Return the (X, Y) coordinate for the center point of the cell that contains the specified text.  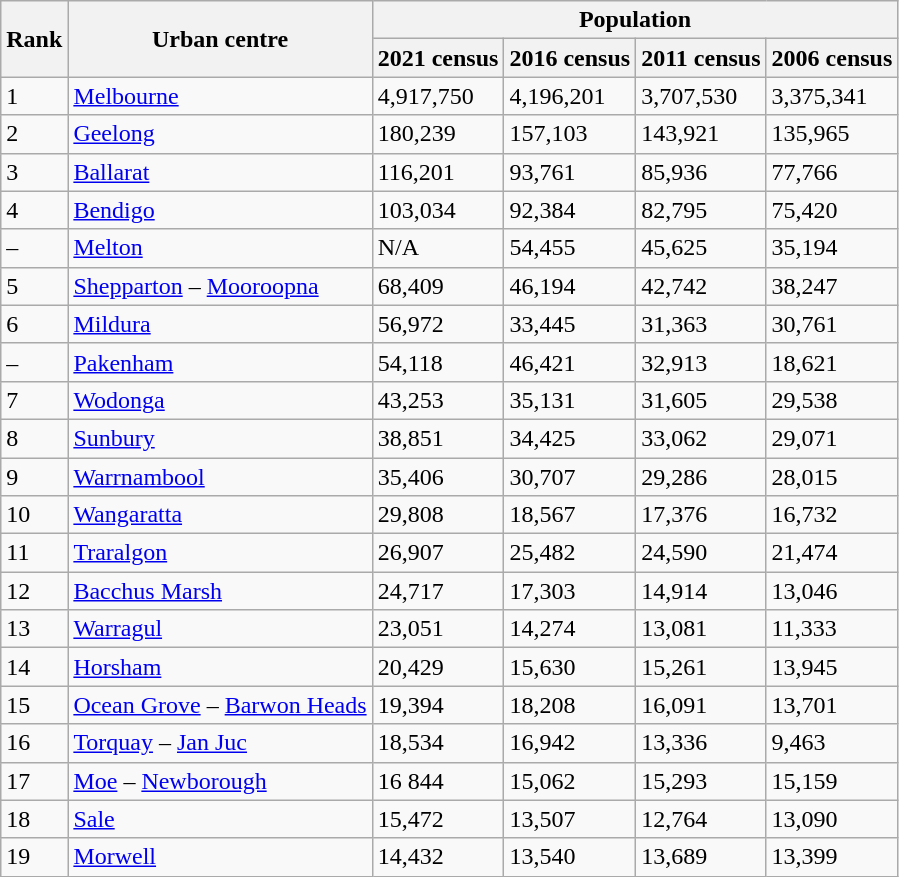
180,239 (438, 134)
13,689 (701, 857)
31,605 (701, 400)
4,196,201 (570, 96)
82,795 (701, 210)
14,432 (438, 857)
1 (34, 96)
18,208 (570, 705)
Bacchus Marsh (220, 591)
24,717 (438, 591)
Wodonga (220, 400)
23,051 (438, 629)
Urban centre (220, 39)
Mildura (220, 324)
18,567 (570, 515)
77,766 (832, 172)
Sunbury (220, 438)
17,376 (701, 515)
Melbourne (220, 96)
15,630 (570, 667)
Moe – Newborough (220, 781)
3,375,341 (832, 96)
Ocean Grove – Barwon Heads (220, 705)
15,159 (832, 781)
13,507 (570, 819)
13 (34, 629)
46,194 (570, 286)
17,303 (570, 591)
3,707,530 (701, 96)
Bendigo (220, 210)
28,015 (832, 477)
68,409 (438, 286)
18,534 (438, 743)
19,394 (438, 705)
157,103 (570, 134)
93,761 (570, 172)
13,399 (832, 857)
54,455 (570, 248)
13,046 (832, 591)
13,336 (701, 743)
N/A (438, 248)
29,808 (438, 515)
19 (34, 857)
30,707 (570, 477)
16,942 (570, 743)
Horsham (220, 667)
4 (34, 210)
7 (34, 400)
45,625 (701, 248)
15,293 (701, 781)
17 (34, 781)
Warragul (220, 629)
54,118 (438, 362)
Warrnambool (220, 477)
Ballarat (220, 172)
29,286 (701, 477)
29,071 (832, 438)
21,474 (832, 553)
35,406 (438, 477)
2016 census (570, 58)
33,445 (570, 324)
14,914 (701, 591)
42,742 (701, 286)
Pakenham (220, 362)
116,201 (438, 172)
9,463 (832, 743)
2 (34, 134)
5 (34, 286)
16,091 (701, 705)
34,425 (570, 438)
Geelong (220, 134)
38,851 (438, 438)
33,062 (701, 438)
18,621 (832, 362)
Morwell (220, 857)
16 (34, 743)
46,421 (570, 362)
2021 census (438, 58)
4,917,750 (438, 96)
Population (635, 20)
2011 census (701, 58)
92,384 (570, 210)
25,482 (570, 553)
11,333 (832, 629)
6 (34, 324)
29,538 (832, 400)
35,194 (832, 248)
135,965 (832, 134)
12,764 (701, 819)
Rank (34, 39)
75,420 (832, 210)
3 (34, 172)
15 (34, 705)
16 844 (438, 781)
20,429 (438, 667)
15,472 (438, 819)
15,062 (570, 781)
24,590 (701, 553)
31,363 (701, 324)
103,034 (438, 210)
Wangaratta (220, 515)
56,972 (438, 324)
13,701 (832, 705)
15,261 (701, 667)
13,090 (832, 819)
8 (34, 438)
43,253 (438, 400)
10 (34, 515)
38,247 (832, 286)
14,274 (570, 629)
14 (34, 667)
30,761 (832, 324)
13,081 (701, 629)
16,732 (832, 515)
9 (34, 477)
32,913 (701, 362)
2006 census (832, 58)
Sale (220, 819)
18 (34, 819)
Torquay – Jan Juc (220, 743)
13,945 (832, 667)
11 (34, 553)
Melton (220, 248)
Shepparton – Mooroopna (220, 286)
26,907 (438, 553)
35,131 (570, 400)
13,540 (570, 857)
12 (34, 591)
Traralgon (220, 553)
85,936 (701, 172)
143,921 (701, 134)
